Find where the given text appears and provide that cell's center as (X, Y) coordinate. 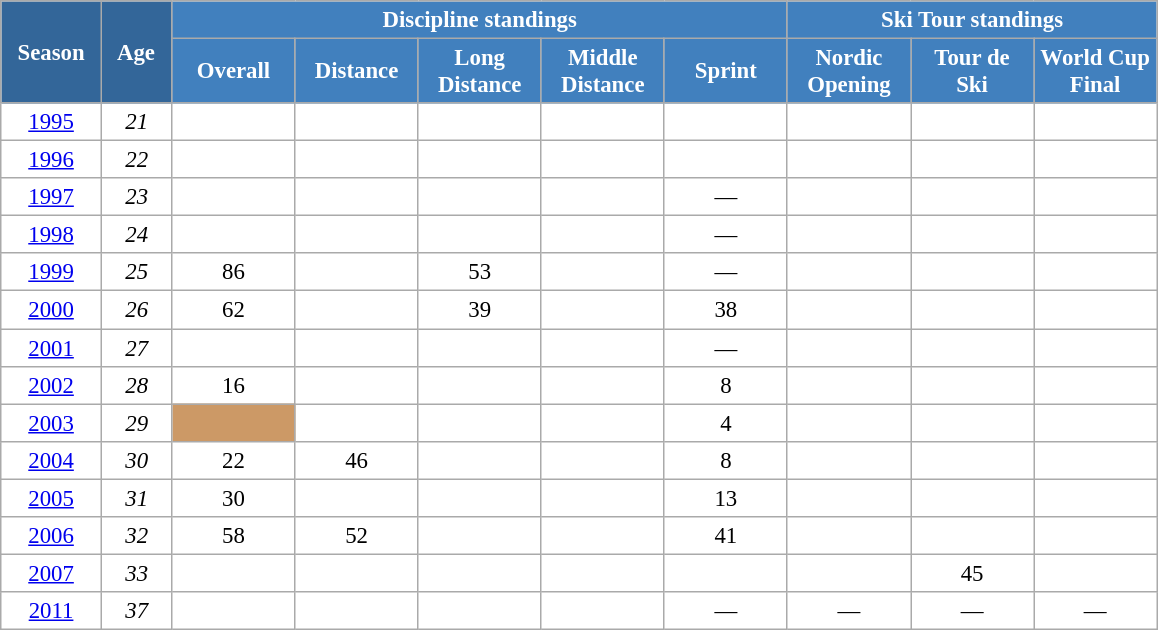
58 (234, 536)
31 (136, 498)
52 (356, 536)
27 (136, 348)
25 (136, 273)
62 (234, 310)
1996 (52, 160)
Age (136, 52)
1995 (52, 122)
2000 (52, 310)
41 (726, 536)
Overall (234, 72)
4 (726, 423)
Discipline standings (480, 20)
1998 (52, 235)
Distance (356, 72)
2007 (52, 573)
2002 (52, 385)
38 (726, 310)
23 (136, 197)
Sprint (726, 72)
45 (972, 573)
World CupFinal (1096, 72)
Middle Distance (602, 72)
28 (136, 385)
2003 (52, 423)
21 (136, 122)
1999 (52, 273)
Ski Tour standings (972, 20)
2005 (52, 498)
Season (52, 52)
2011 (52, 611)
Tour deSki (972, 72)
Long Distance (480, 72)
26 (136, 310)
53 (480, 273)
2004 (52, 460)
86 (234, 273)
37 (136, 611)
2006 (52, 536)
39 (480, 310)
NordicOpening (848, 72)
46 (356, 460)
29 (136, 423)
32 (136, 536)
33 (136, 573)
1997 (52, 197)
2001 (52, 348)
16 (234, 385)
13 (726, 498)
24 (136, 235)
